From the cell containing the given text, extract its center point as [x, y] coordinate. 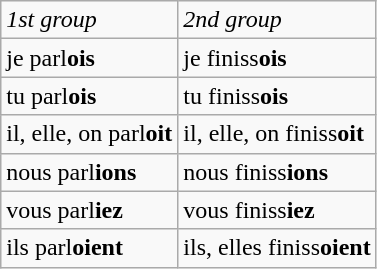
nous parlions [90, 172]
nous finissions [277, 172]
vous finissiez [277, 210]
vous parliez [90, 210]
ils, elles finissoient [277, 248]
il, elle, on finissoit [277, 134]
tu finissois [277, 96]
2nd group [277, 20]
tu parlois [90, 96]
je finissois [277, 58]
il, elle, on parloit [90, 134]
ils parloient [90, 248]
je parlois [90, 58]
1st group [90, 20]
